Scan for the cell matching the given text and deliver its [x, y] coordinate at center. 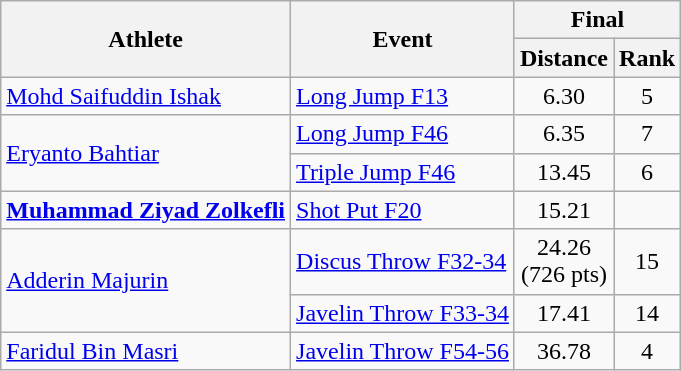
Triple Jump F46 [403, 172]
Discus Throw F32-34 [403, 262]
4 [648, 351]
6.35 [564, 134]
Athlete [146, 39]
Event [403, 39]
7 [648, 134]
6.30 [564, 96]
15 [648, 262]
Distance [564, 58]
Faridul Bin Masri [146, 351]
Adderin Majurin [146, 280]
Javelin Throw F54-56 [403, 351]
13.45 [564, 172]
Long Jump F46 [403, 134]
Mohd Saifuddin Ishak [146, 96]
Long Jump F13 [403, 96]
Rank [648, 58]
17.41 [564, 313]
5 [648, 96]
Shot Put F20 [403, 210]
36.78 [564, 351]
15.21 [564, 210]
Javelin Throw F33-34 [403, 313]
6 [648, 172]
Eryanto Bahtiar [146, 153]
24.26(726 pts) [564, 262]
Final [597, 20]
Muhammad Ziyad Zolkefli [146, 210]
14 [648, 313]
